Pinpoint the cell where the given text exists, returning its (X, Y) midpoint coordinate. 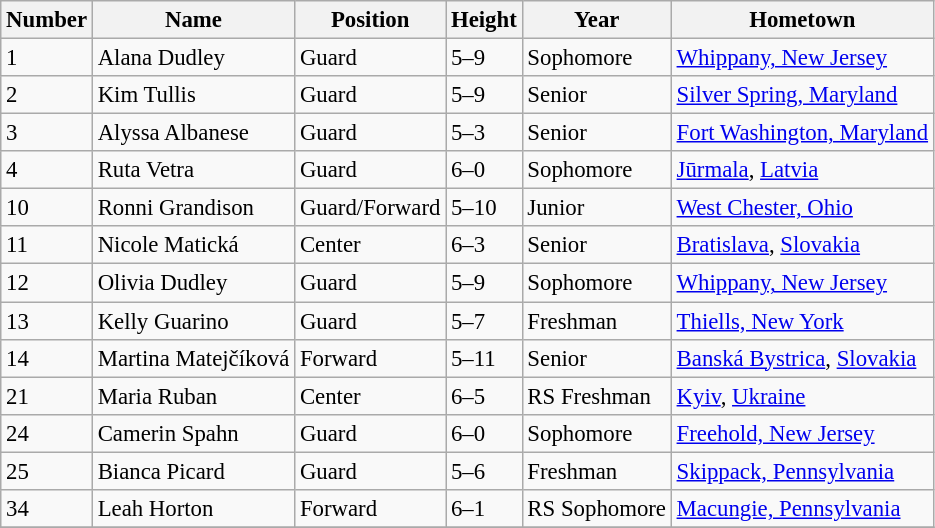
Jūrmala, Latvia (802, 170)
5–10 (484, 208)
Banská Bystrica, Slovakia (802, 358)
6–1 (484, 509)
West Chester, Ohio (802, 208)
21 (47, 396)
Bratislava, Slovakia (802, 245)
Freehold, New Jersey (802, 433)
13 (47, 321)
11 (47, 245)
12 (47, 283)
Thiells, New York (802, 321)
Skippack, Pennsylvania (802, 471)
6–3 (484, 245)
5–11 (484, 358)
Camerin Spahn (193, 433)
Kelly Guarino (193, 321)
RS Freshman (596, 396)
Height (484, 20)
Hometown (802, 20)
3 (47, 133)
Bianca Picard (193, 471)
Alyssa Albanese (193, 133)
2 (47, 95)
34 (47, 509)
Macungie, Pennsylvania (802, 509)
RS Sophomore (596, 509)
Maria Ruban (193, 396)
5–6 (484, 471)
Guard/Forward (370, 208)
5–3 (484, 133)
Leah Horton (193, 509)
Ruta Vetra (193, 170)
25 (47, 471)
6–5 (484, 396)
Number (47, 20)
Nicole Matická (193, 245)
24 (47, 433)
Name (193, 20)
Fort Washington, Maryland (802, 133)
14 (47, 358)
Alana Dudley (193, 58)
10 (47, 208)
4 (47, 170)
Olivia Dudley (193, 283)
5–7 (484, 321)
Ronni Grandison (193, 208)
Year (596, 20)
1 (47, 58)
Martina Matejčíková (193, 358)
Kim Tullis (193, 95)
Silver Spring, Maryland (802, 95)
Position (370, 20)
Kyiv, Ukraine (802, 396)
Junior (596, 208)
